Return the (X, Y) coordinate for the center point of the cell that contains the specified text.  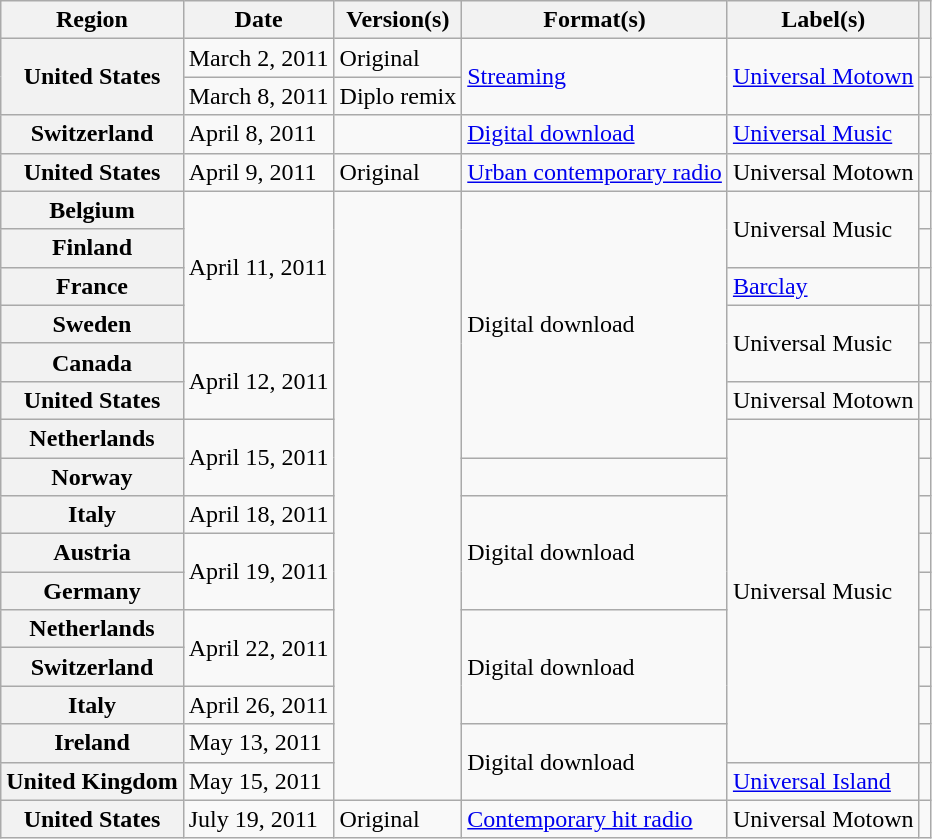
April 19, 2011 (258, 572)
Date (258, 20)
Urban contemporary radio (595, 172)
April 8, 2011 (258, 134)
Region (92, 20)
Contemporary hit radio (595, 819)
France (92, 286)
Ireland (92, 743)
July 19, 2011 (258, 819)
Germany (92, 591)
Version(s) (398, 20)
Format(s) (595, 20)
Streaming (595, 77)
Universal Island (823, 781)
March 8, 2011 (258, 96)
April 15, 2011 (258, 457)
Finland (92, 248)
Austria (92, 553)
April 12, 2011 (258, 381)
April 9, 2011 (258, 172)
May 13, 2011 (258, 743)
May 15, 2011 (258, 781)
April 18, 2011 (258, 515)
April 22, 2011 (258, 648)
Norway (92, 477)
Diplo remix (398, 96)
April 11, 2011 (258, 267)
March 2, 2011 (258, 58)
Belgium (92, 210)
April 26, 2011 (258, 705)
Canada (92, 362)
Label(s) (823, 20)
Barclay (823, 286)
Sweden (92, 324)
United Kingdom (92, 781)
